Locate the cell with the specified text and output its [X, Y] center coordinate. 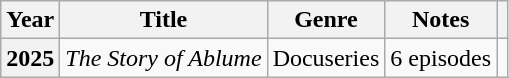
2025 [30, 58]
The Story of Ablume [164, 58]
Title [164, 20]
Notes [441, 20]
Docuseries [326, 58]
Genre [326, 20]
6 episodes [441, 58]
Year [30, 20]
